Return the [x, y] coordinate for the center point of the cell that contains the specified text.  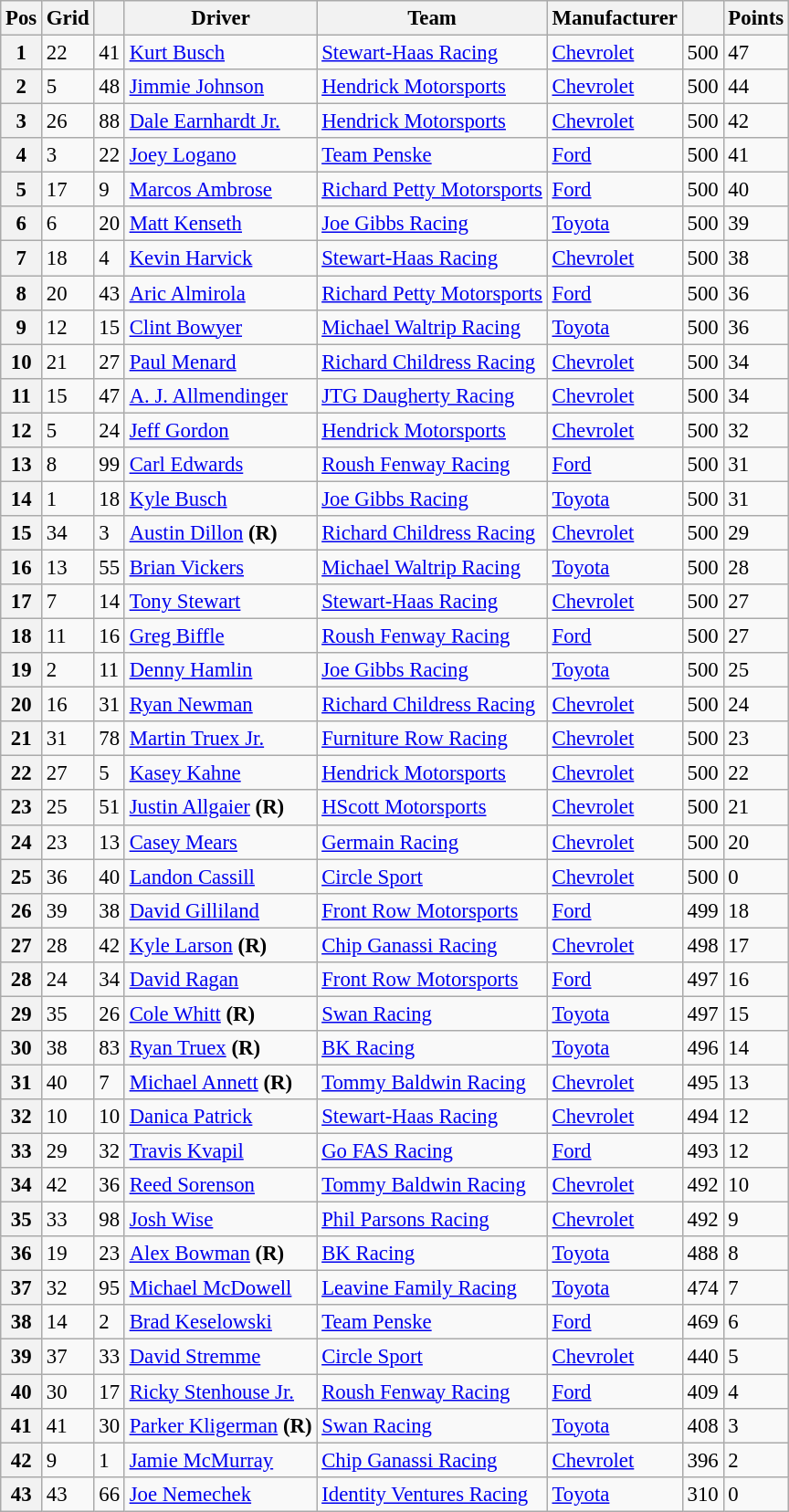
Brian Vickers [221, 567]
Michael McDowell [221, 1288]
Martin Truex Jr. [221, 739]
493 [703, 1151]
Clint Bowyer [221, 327]
440 [703, 1357]
Travis Kvapil [221, 1151]
David Gilliland [221, 910]
Kyle Busch [221, 499]
396 [703, 1460]
55 [110, 567]
66 [110, 1494]
Go FAS Racing [432, 1151]
Furniture Row Racing [432, 739]
Germain Racing [432, 842]
Paul Menard [221, 362]
Kevin Harvick [221, 258]
Dale Earnhardt Jr. [221, 121]
HScott Motorsports [432, 808]
98 [110, 1220]
Points [756, 18]
Leavine Family Racing [432, 1288]
95 [110, 1288]
Ryan Truex (R) [221, 1048]
Kasey Kahne [221, 773]
Alex Bowman (R) [221, 1254]
Parker Kligerman (R) [221, 1425]
Tony Stewart [221, 602]
48 [110, 87]
88 [110, 121]
Grid [68, 18]
496 [703, 1048]
498 [703, 945]
488 [703, 1254]
Phil Parsons Racing [432, 1220]
Jeff Gordon [221, 430]
Kyle Larson (R) [221, 945]
Matt Kenseth [221, 224]
A. J. Allmendinger [221, 395]
Marcos Ambrose [221, 190]
Kurt Busch [221, 53]
JTG Daugherty Racing [432, 395]
83 [110, 1048]
David Stremme [221, 1357]
Josh Wise [221, 1220]
Driver [221, 18]
78 [110, 739]
469 [703, 1323]
409 [703, 1391]
Casey Mears [221, 842]
David Ragan [221, 980]
Team [432, 18]
494 [703, 1117]
474 [703, 1288]
495 [703, 1082]
Michael Annett (R) [221, 1082]
Manufacturer [615, 18]
Brad Keselowski [221, 1323]
Jimmie Johnson [221, 87]
44 [756, 87]
Justin Allgaier (R) [221, 808]
Joe Nemechek [221, 1494]
Identity Ventures Racing [432, 1494]
Jamie McMurray [221, 1460]
Cole Whitt (R) [221, 1013]
Landon Cassill [221, 877]
Danica Patrick [221, 1117]
499 [703, 910]
Austin Dillon (R) [221, 533]
310 [703, 1494]
Aric Almirola [221, 293]
Ricky Stenhouse Jr. [221, 1391]
Denny Hamlin [221, 670]
51 [110, 808]
408 [703, 1425]
Pos [22, 18]
Joey Logano [221, 155]
Greg Biffle [221, 636]
Ryan Newman [221, 705]
99 [110, 465]
Carl Edwards [221, 465]
Reed Sorenson [221, 1185]
